For the text-containing cell, return its midpoint in [x, y] coordinate format. 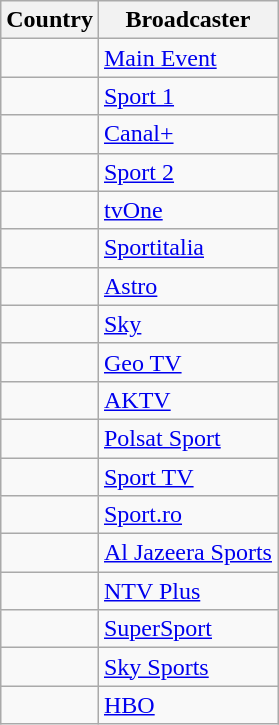
Canal+ [188, 134]
Main Event [188, 58]
NTV Plus [188, 591]
Sport 2 [188, 172]
Astro [188, 286]
SuperSport [188, 629]
Sportitalia [188, 248]
Sky Sports [188, 667]
Al Jazeera Sports [188, 553]
Sport TV [188, 477]
Polsat Sport [188, 438]
tvOne [188, 210]
Broadcaster [188, 20]
Sky [188, 324]
AKTV [188, 400]
Sport 1 [188, 96]
HBO [188, 705]
Geo TV [188, 362]
Sport.ro [188, 515]
Country [50, 20]
